Detect which cell encompasses the target text, then output its (X, Y) center coordinate. 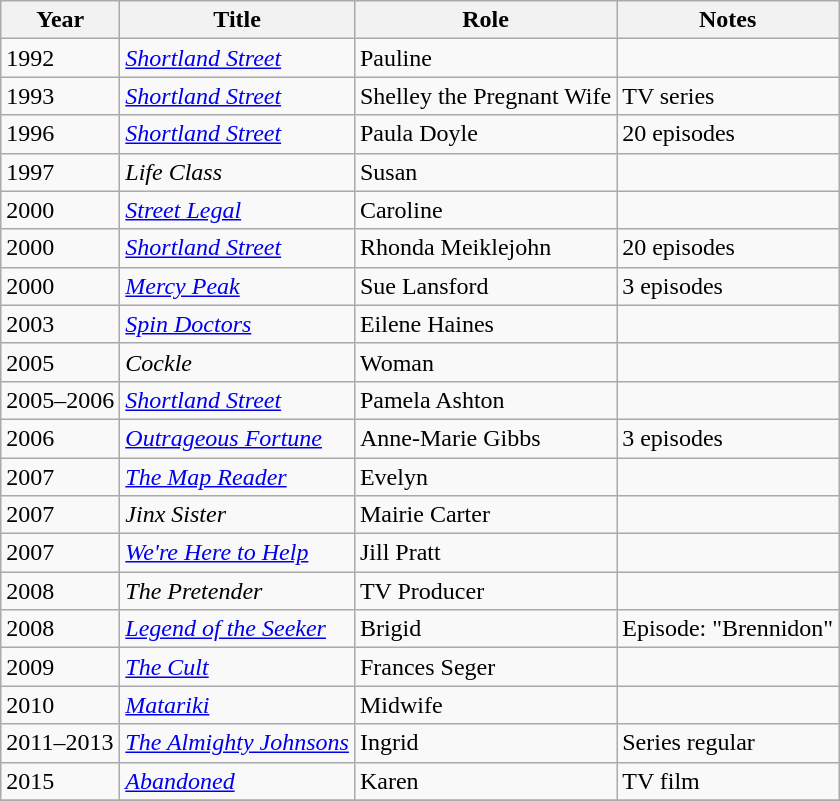
Frances Seger (485, 667)
Sue Lansford (485, 286)
Evelyn (485, 477)
The Map Reader (238, 477)
Street Legal (238, 210)
Episode: "Brennidon" (728, 629)
Eilene Haines (485, 324)
2010 (60, 705)
Mairie Carter (485, 515)
Outrageous Fortune (238, 438)
Legend of the Seeker (238, 629)
Series regular (728, 743)
We're Here to Help (238, 553)
Cockle (238, 362)
The Cult (238, 667)
Susan (485, 172)
Anne-Marie Gibbs (485, 438)
2003 (60, 324)
Ingrid (485, 743)
2006 (60, 438)
Woman (485, 362)
Role (485, 20)
Life Class (238, 172)
TV Producer (485, 591)
Paula Doyle (485, 134)
2011–2013 (60, 743)
1997 (60, 172)
Caroline (485, 210)
Brigid (485, 629)
Notes (728, 20)
Midwife (485, 705)
1993 (60, 96)
Pamela Ashton (485, 400)
Title (238, 20)
Jinx Sister (238, 515)
The Almighty Johnsons (238, 743)
Jill Pratt (485, 553)
1992 (60, 58)
Pauline (485, 58)
Abandoned (238, 781)
Matariki (238, 705)
Karen (485, 781)
2005 (60, 362)
2015 (60, 781)
The Pretender (238, 591)
Spin Doctors (238, 324)
2009 (60, 667)
Mercy Peak (238, 286)
Rhonda Meiklejohn (485, 248)
TV series (728, 96)
TV film (728, 781)
Year (60, 20)
Shelley the Pregnant Wife (485, 96)
1996 (60, 134)
2005–2006 (60, 400)
